For the text-containing cell, return its midpoint in [x, y] coordinate format. 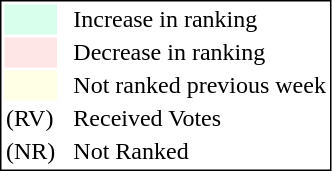
Not Ranked [200, 151]
Not ranked previous week [200, 85]
Received Votes [200, 119]
(NR) [30, 151]
(RV) [30, 119]
Increase in ranking [200, 19]
Decrease in ranking [200, 53]
